From the cell containing the given text, extract its center point as [x, y] coordinate. 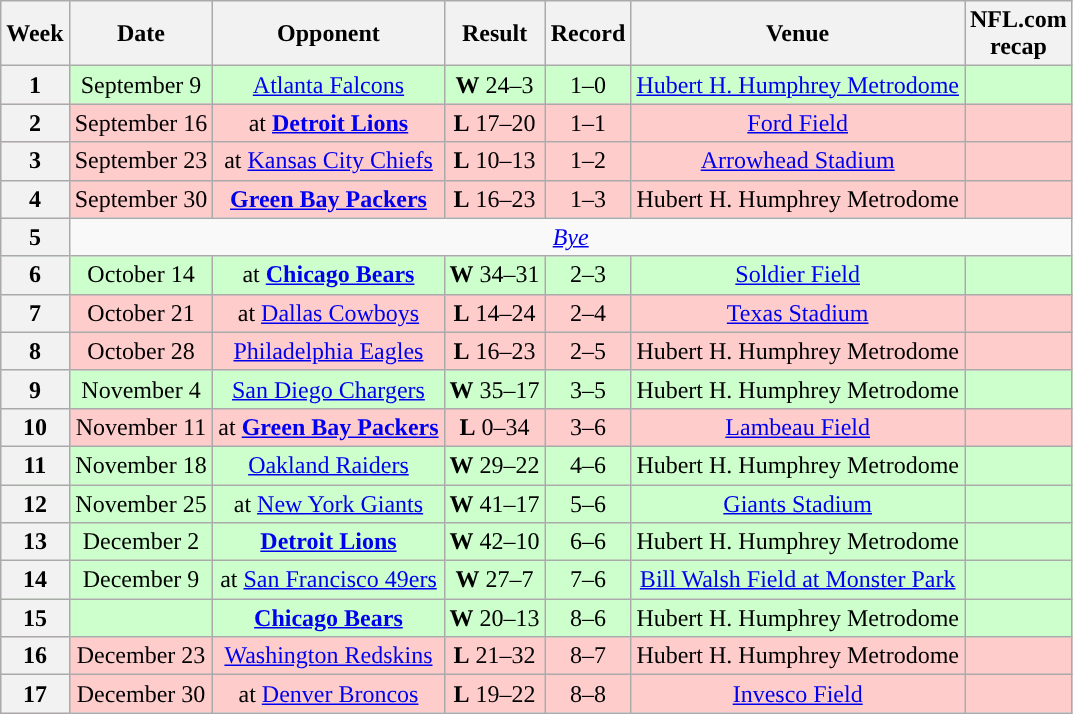
2 [35, 123]
3 [35, 161]
Arrowhead Stadium [798, 161]
Ford Field [798, 123]
at Green Bay Packers [328, 427]
Chicago Bears [328, 618]
November 18 [141, 465]
2–5 [588, 351]
December 2 [141, 542]
10 [35, 427]
Lambeau Field [798, 427]
1–3 [588, 199]
NFL.comrecap [1018, 34]
2–3 [588, 275]
5–6 [588, 503]
Record [588, 34]
at Kansas City Chiefs [328, 161]
Venue [798, 34]
Result [494, 34]
12 [35, 503]
W 24–3 [494, 85]
September 16 [141, 123]
8 [35, 351]
L 19–22 [494, 694]
September 23 [141, 161]
at Chicago Bears [328, 275]
6–6 [588, 542]
Green Bay Packers [328, 199]
5 [35, 237]
at New York Giants [328, 503]
9 [35, 389]
October 28 [141, 351]
Atlanta Falcons [328, 85]
W 34–31 [494, 275]
1–2 [588, 161]
Washington Redskins [328, 656]
October 14 [141, 275]
14 [35, 580]
W 41–17 [494, 503]
W 29–22 [494, 465]
September 9 [141, 85]
W 20–13 [494, 618]
15 [35, 618]
Soldier Field [798, 275]
L 21–32 [494, 656]
Bill Walsh Field at Monster Park [798, 580]
3–6 [588, 427]
at San Francisco 49ers [328, 580]
8–7 [588, 656]
Detroit Lions [328, 542]
November 4 [141, 389]
7–6 [588, 580]
San Diego Chargers [328, 389]
December 9 [141, 580]
7 [35, 313]
W 42–10 [494, 542]
4 [35, 199]
L 14–24 [494, 313]
1 [35, 85]
8–8 [588, 694]
at Detroit Lions [328, 123]
Opponent [328, 34]
6 [35, 275]
Bye [570, 237]
3–5 [588, 389]
8–6 [588, 618]
L 17–20 [494, 123]
1–1 [588, 123]
4–6 [588, 465]
September 30 [141, 199]
Texas Stadium [798, 313]
Invesco Field [798, 694]
13 [35, 542]
16 [35, 656]
2–4 [588, 313]
November 25 [141, 503]
Date [141, 34]
December 30 [141, 694]
L 0–34 [494, 427]
December 23 [141, 656]
L 10–13 [494, 161]
at Dallas Cowboys [328, 313]
Week [35, 34]
October 21 [141, 313]
Oakland Raiders [328, 465]
17 [35, 694]
1–0 [588, 85]
November 11 [141, 427]
Philadelphia Eagles [328, 351]
Giants Stadium [798, 503]
W 27–7 [494, 580]
W 35–17 [494, 389]
at Denver Broncos [328, 694]
11 [35, 465]
